Determine the (X, Y) coordinate at the center of the cell enclosing the given text.  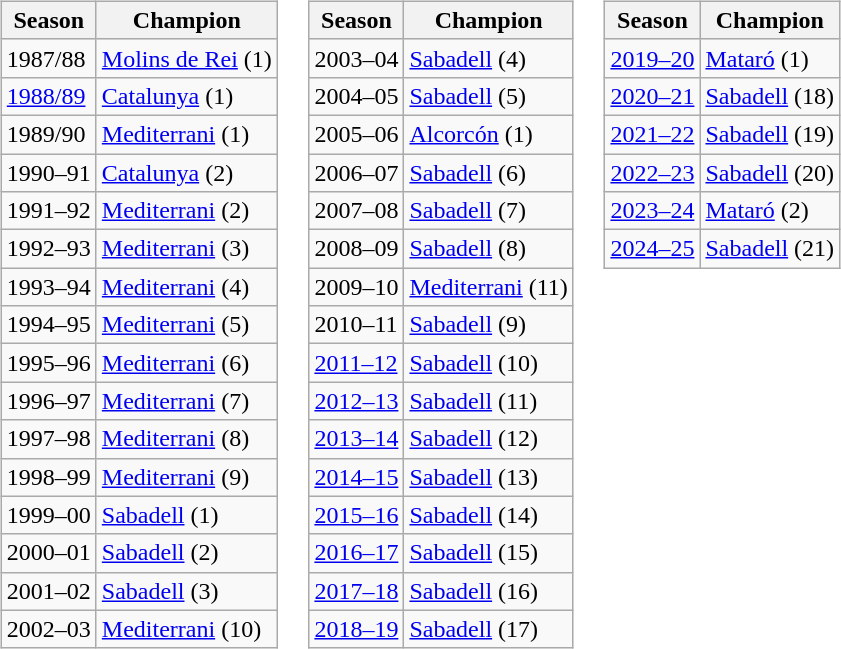
Sabadell (5) (488, 96)
1987/88 (48, 58)
Sabadell (8) (488, 249)
2008–09 (356, 249)
1999–00 (48, 515)
2003–04 (356, 58)
Mediterrani (7) (186, 401)
Alcorcón (1) (488, 134)
2015–16 (356, 515)
2019–20 (652, 58)
2004–05 (356, 96)
2016–17 (356, 553)
1993–94 (48, 287)
Catalunya (2) (186, 173)
Sabadell (15) (488, 553)
1997–98 (48, 439)
2013–14 (356, 439)
2018–19 (356, 629)
Sabadell (10) (488, 363)
Sabadell (6) (488, 173)
Sabadell (2) (186, 553)
1995–96 (48, 363)
Sabadell (9) (488, 325)
Mediterrani (6) (186, 363)
2001–02 (48, 591)
2024–25 (652, 249)
1992–93 (48, 249)
2002–03 (48, 629)
1994–95 (48, 325)
2006–07 (356, 173)
2010–11 (356, 325)
Sabadell (19) (770, 134)
Sabadell (4) (488, 58)
2017–18 (356, 591)
2021–22 (652, 134)
Mediterrani (8) (186, 439)
1991–92 (48, 211)
Sabadell (13) (488, 477)
Sabadell (20) (770, 173)
Sabadell (3) (186, 591)
2011–12 (356, 363)
Mataró (2) (770, 211)
Sabadell (12) (488, 439)
Sabadell (18) (770, 96)
Mataró (1) (770, 58)
Mediterrani (3) (186, 249)
Mediterrani (2) (186, 211)
2012–13 (356, 401)
Sabadell (14) (488, 515)
Mediterrani (9) (186, 477)
1988/89 (48, 96)
2014–15 (356, 477)
2022–23 (652, 173)
1989/90 (48, 134)
Catalunya (1) (186, 96)
Sabadell (1) (186, 515)
Mediterrani (11) (488, 287)
Mediterrani (5) (186, 325)
Mediterrani (10) (186, 629)
2020–21 (652, 96)
1990–91 (48, 173)
Molins de Rei (1) (186, 58)
Sabadell (17) (488, 629)
2000–01 (48, 553)
1996–97 (48, 401)
2023–24 (652, 211)
Sabadell (7) (488, 211)
2007–08 (356, 211)
Mediterrani (1) (186, 134)
Sabadell (11) (488, 401)
Sabadell (16) (488, 591)
Mediterrani (4) (186, 287)
2009–10 (356, 287)
1998–99 (48, 477)
2005–06 (356, 134)
Sabadell (21) (770, 249)
